Detect which cell encompasses the target text, then output its (x, y) center coordinate. 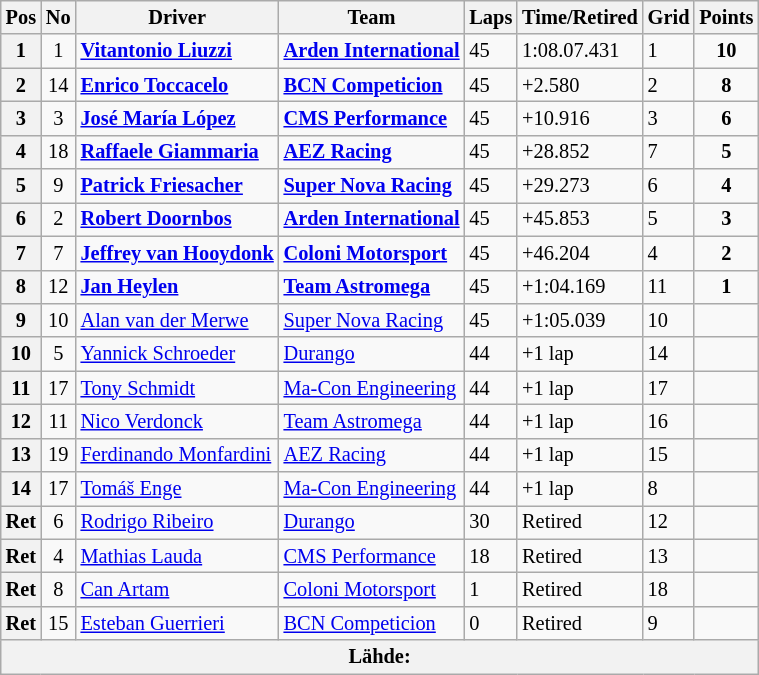
+1:05.039 (580, 320)
Driver (178, 17)
0 (490, 623)
+28.852 (580, 152)
Grid (669, 17)
Can Artam (178, 589)
Jan Heylen (178, 287)
Esteban Guerrieri (178, 623)
+45.853 (580, 219)
Time/Retired (580, 17)
José María López (178, 118)
Enrico Toccacelo (178, 85)
Rodrigo Ribeiro (178, 522)
19 (58, 455)
Ferdinando Monfardini (178, 455)
+1:04.169 (580, 287)
+46.204 (580, 253)
Points (726, 17)
Nico Verdonck (178, 421)
Team (372, 17)
Mathias Lauda (178, 556)
1:08.07.431 (580, 51)
Robert Doornbos (178, 219)
No (58, 17)
Lähde: (380, 657)
Patrick Friesacher (178, 186)
Alan van der Merwe (178, 320)
Laps (490, 17)
30 (490, 522)
Vitantonio Liuzzi (178, 51)
16 (669, 421)
Pos (21, 17)
Raffaele Giammaria (178, 152)
Yannick Schroeder (178, 354)
+2.580 (580, 85)
Tomáš Enge (178, 489)
+29.273 (580, 186)
Jeffrey van Hooydonk (178, 253)
+10.916 (580, 118)
Tony Schmidt (178, 388)
